Scan for the cell matching the given text and deliver its [X, Y] coordinate at center. 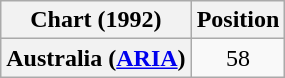
Australia (ARIA) [96, 58]
Chart (1992) [96, 20]
Position [238, 20]
58 [238, 58]
